Return the [x, y] coordinate for the center point of the cell that contains the specified text.  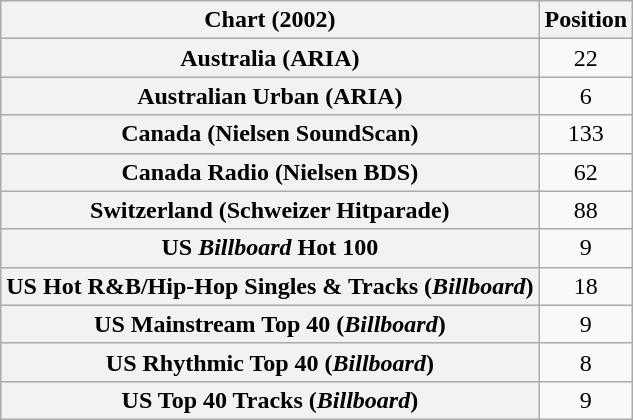
Australian Urban (ARIA) [270, 96]
6 [586, 96]
22 [586, 58]
88 [586, 210]
US Hot R&B/Hip-Hop Singles & Tracks (Billboard) [270, 286]
Canada Radio (Nielsen BDS) [270, 172]
Australia (ARIA) [270, 58]
Canada (Nielsen SoundScan) [270, 134]
US Mainstream Top 40 (Billboard) [270, 324]
Position [586, 20]
US Billboard Hot 100 [270, 248]
US Rhythmic Top 40 (Billboard) [270, 362]
Chart (2002) [270, 20]
133 [586, 134]
18 [586, 286]
US Top 40 Tracks (Billboard) [270, 400]
8 [586, 362]
62 [586, 172]
Switzerland (Schweizer Hitparade) [270, 210]
